Search for the cell housing the specified text and yield its (X, Y) center coordinate. 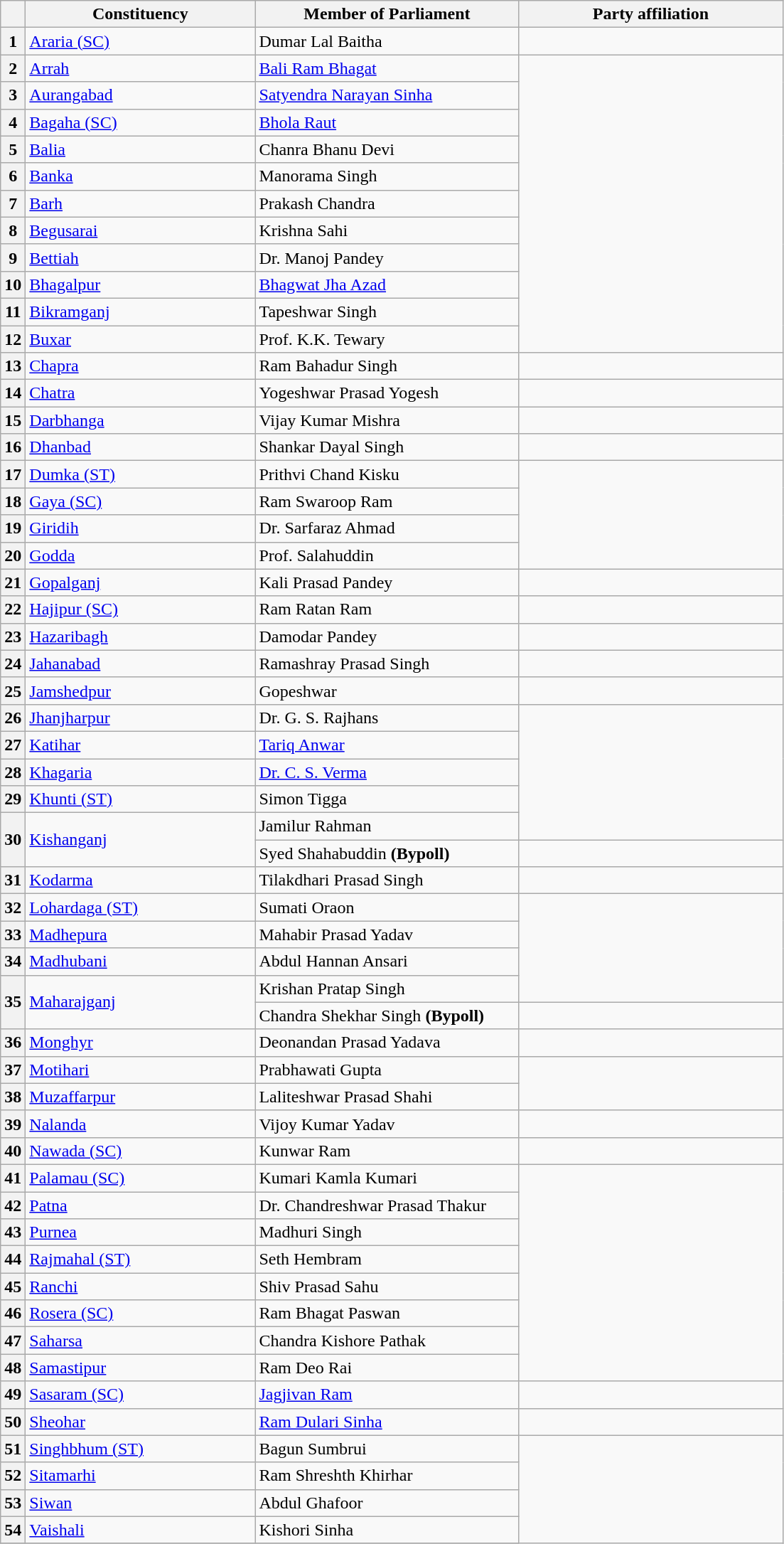
Kishanganj (141, 840)
Bikramganj (141, 312)
Nawada (SC) (141, 1151)
24 (13, 664)
Rajmahal (ST) (141, 1260)
Shiv Prasad Sahu (387, 1287)
Ram Ratan Ram (387, 609)
Buxar (141, 339)
Ramashray Prasad Singh (387, 664)
Ram Bahadur Singh (387, 366)
Krishna Sahi (387, 230)
Vaishali (141, 1530)
Sasaram (SC) (141, 1395)
43 (13, 1232)
30 (13, 840)
Bagaha (SC) (141, 122)
Gopalganj (141, 582)
Singhbhum (ST) (141, 1449)
13 (13, 366)
Satyendra Narayan Sinha (387, 95)
Maharajganj (141, 1002)
51 (13, 1449)
Dr. C. S. Verma (387, 772)
Khunti (ST) (141, 799)
36 (13, 1043)
Prof. Salahuddin (387, 555)
48 (13, 1368)
23 (13, 637)
46 (13, 1314)
8 (13, 230)
Constituency (141, 14)
Chanra Bhanu Devi (387, 149)
Sumati Oraon (387, 907)
Manorama Singh (387, 176)
20 (13, 555)
Syed Shahabuddin (Bypoll) (387, 853)
Krishan Pratap Singh (387, 989)
Gopeshwar (387, 691)
Hazaribagh (141, 637)
22 (13, 609)
Bagun Sumbrui (387, 1449)
Shankar Dayal Singh (387, 447)
3 (13, 95)
Gaya (SC) (141, 501)
Rosera (SC) (141, 1314)
Giridih (141, 528)
52 (13, 1476)
Jahanabad (141, 664)
Dr. G. S. Rajhans (387, 718)
34 (13, 962)
Tilakdhari Prasad Singh (387, 880)
7 (13, 203)
Abdul Hannan Ansari (387, 962)
Ram Bhagat Paswan (387, 1314)
Purnea (141, 1232)
21 (13, 582)
Dumar Lal Baitha (387, 41)
Dr. Chandreshwar Prasad Thakur (387, 1205)
Dumka (ST) (141, 474)
54 (13, 1530)
26 (13, 718)
Samastipur (141, 1368)
Balia (141, 149)
39 (13, 1124)
31 (13, 880)
50 (13, 1422)
40 (13, 1151)
Tariq Anwar (387, 745)
Banka (141, 176)
25 (13, 691)
Jagjivan Ram (387, 1395)
2 (13, 68)
Bali Ram Bhagat (387, 68)
Damodar Pandey (387, 637)
Prakash Chandra (387, 203)
41 (13, 1178)
Motihari (141, 1070)
5 (13, 149)
Bhola Raut (387, 122)
16 (13, 447)
Chandra Shekhar Singh (Bypoll) (387, 1016)
Ranchi (141, 1287)
37 (13, 1070)
32 (13, 907)
49 (13, 1395)
Chandra Kishore Pathak (387, 1341)
Ram Deo Rai (387, 1368)
Nalanda (141, 1124)
35 (13, 1002)
47 (13, 1341)
Hajipur (SC) (141, 609)
Deonandan Prasad Yadava (387, 1043)
Laliteshwar Prasad Shahi (387, 1097)
Lohardaga (ST) (141, 907)
Sitamarhi (141, 1476)
Chatra (141, 393)
Jamilur Rahman (387, 826)
9 (13, 257)
Tapeshwar Singh (387, 312)
38 (13, 1097)
Patna (141, 1205)
28 (13, 772)
14 (13, 393)
6 (13, 176)
Kunwar Ram (387, 1151)
Dhanbad (141, 447)
44 (13, 1260)
Araria (SC) (141, 41)
Kumari Kamla Kumari (387, 1178)
Kishori Sinha (387, 1530)
Chapra (141, 366)
Member of Parliament (387, 14)
Kali Prasad Pandey (387, 582)
Barh (141, 203)
Seth Hembram (387, 1260)
Siwan (141, 1503)
Arrah (141, 68)
Begusarai (141, 230)
Bhagalpur (141, 284)
17 (13, 474)
Katihar (141, 745)
10 (13, 284)
Abdul Ghafoor (387, 1503)
Muzaffarpur (141, 1097)
Mahabir Prasad Yadav (387, 935)
Bettiah (141, 257)
Yogeshwar Prasad Yogesh (387, 393)
29 (13, 799)
Palamau (SC) (141, 1178)
Godda (141, 555)
18 (13, 501)
Ram Dulari Sinha (387, 1422)
11 (13, 312)
Darbhanga (141, 420)
12 (13, 339)
Madhepura (141, 935)
Prithvi Chand Kisku (387, 474)
Saharsa (141, 1341)
Jamshedpur (141, 691)
Madhuri Singh (387, 1232)
Simon Tigga (387, 799)
Khagaria (141, 772)
Madhubani (141, 962)
Ram Swaroop Ram (387, 501)
Kodarma (141, 880)
Party affiliation (651, 14)
Dr. Sarfaraz Ahmad (387, 528)
53 (13, 1503)
27 (13, 745)
Aurangabad (141, 95)
Bhagwat Jha Azad (387, 284)
Vijoy Kumar Yadav (387, 1124)
Monghyr (141, 1043)
Jhanjharpur (141, 718)
Vijay Kumar Mishra (387, 420)
45 (13, 1287)
33 (13, 935)
Prof. K.K. Tewary (387, 339)
4 (13, 122)
Prabhawati Gupta (387, 1070)
15 (13, 420)
Sheohar (141, 1422)
Dr. Manoj Pandey (387, 257)
42 (13, 1205)
1 (13, 41)
Ram Shreshth Khirhar (387, 1476)
19 (13, 528)
